Find where the given text appears and provide that cell's center as (x, y) coordinate. 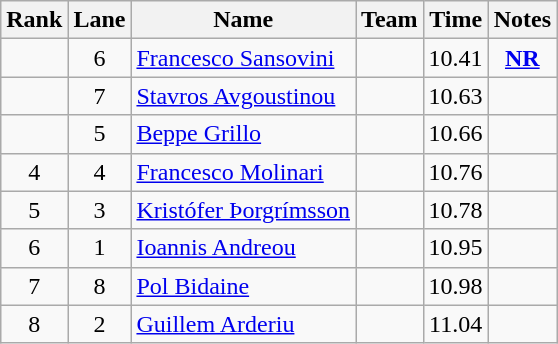
1 (100, 248)
10.66 (456, 134)
2 (100, 324)
Time (456, 20)
10.78 (456, 210)
11.04 (456, 324)
Pol Bidaine (244, 286)
10.41 (456, 58)
Ioannis Andreou (244, 248)
Name (244, 20)
3 (100, 210)
Lane (100, 20)
Rank (34, 20)
Francesco Molinari (244, 172)
10.76 (456, 172)
Stavros Avgoustinou (244, 96)
Kristófer Þorgrímsson (244, 210)
NR (522, 58)
10.95 (456, 248)
10.98 (456, 286)
10.63 (456, 96)
Team (390, 20)
Beppe Grillo (244, 134)
Guillem Arderiu (244, 324)
Notes (522, 20)
Francesco Sansovini (244, 58)
